Scan for the cell matching the given text and deliver its (X, Y) coordinate at center. 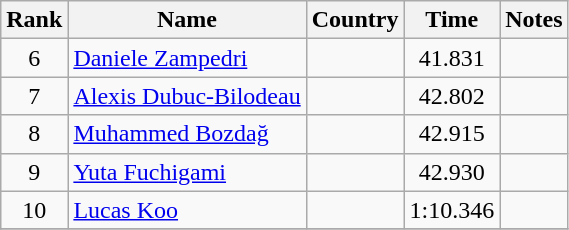
6 (34, 58)
1:10.346 (452, 210)
7 (34, 96)
42.915 (452, 134)
10 (34, 210)
Time (452, 20)
Daniele Zampedri (187, 58)
Rank (34, 20)
42.930 (452, 172)
Name (187, 20)
42.802 (452, 96)
41.831 (452, 58)
Country (355, 20)
Notes (534, 20)
8 (34, 134)
Lucas Koo (187, 210)
Yuta Fuchigami (187, 172)
Alexis Dubuc-Bilodeau (187, 96)
9 (34, 172)
Muhammed Bozdağ (187, 134)
